Output the (X, Y) coordinate of the center of the cell containing the given text.  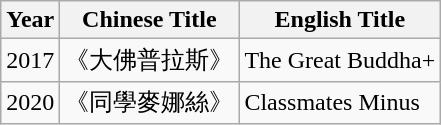
The Great Buddha+ (340, 60)
《大佛普拉斯》 (150, 60)
Classmates Minus (340, 102)
Chinese Title (150, 20)
2020 (30, 102)
《同學麥娜絲》 (150, 102)
2017 (30, 60)
Year (30, 20)
English Title (340, 20)
